Provide the [x, y] coordinate of the cell's center where the given text is located.  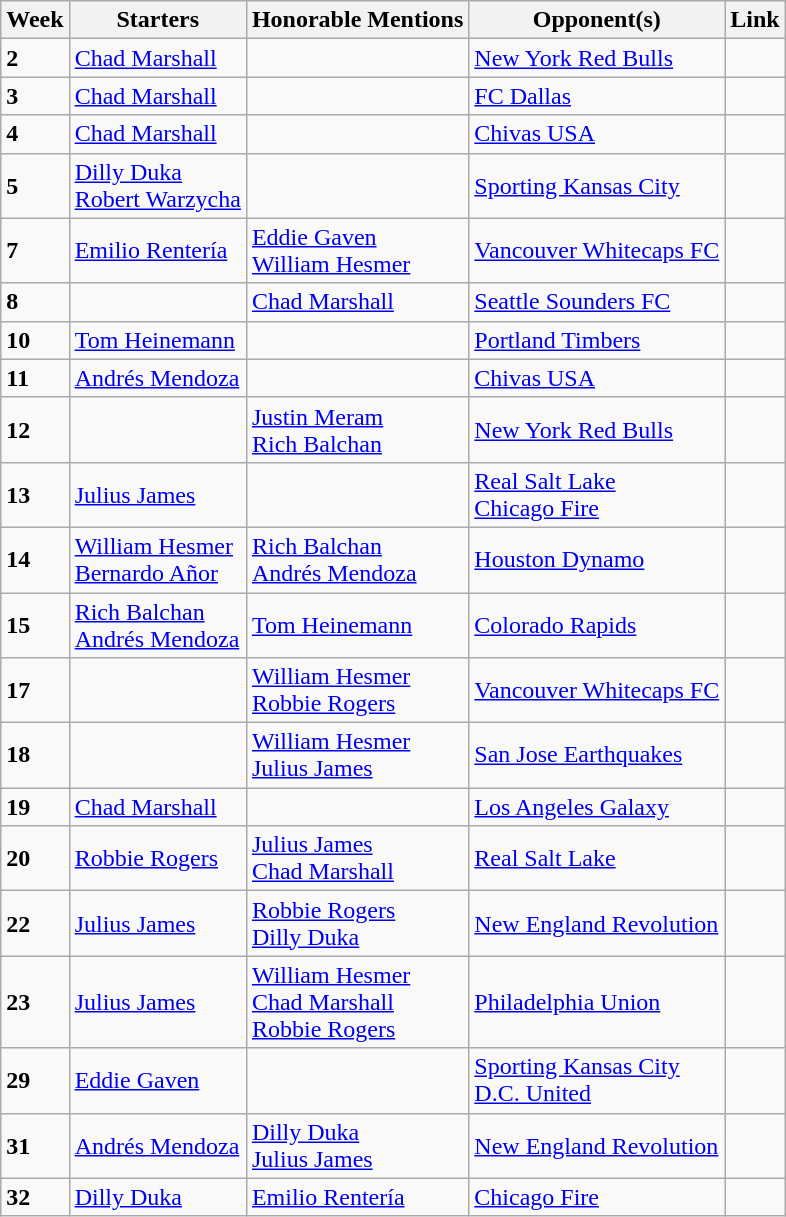
12 [35, 430]
29 [35, 1080]
15 [35, 624]
Eddie Gaven William Hesmer [357, 250]
17 [35, 690]
8 [35, 302]
11 [35, 378]
4 [35, 134]
Robbie Rogers Dilly Duka [357, 924]
19 [35, 807]
Los Angeles Galaxy [597, 807]
22 [35, 924]
Robbie Rogers [158, 858]
Chicago Fire [597, 1197]
Houston Dynamo [597, 560]
Opponent(s) [597, 20]
10 [35, 340]
7 [35, 250]
23 [35, 1002]
Sporting Kansas City [597, 186]
14 [35, 560]
Seattle Sounders FC [597, 302]
Portland Timbers [597, 340]
Dilly Duka [158, 1197]
San Jose Earthquakes [597, 756]
Real Salt Lake [597, 858]
Eddie Gaven [158, 1080]
31 [35, 1146]
William Hesmer Bernardo Añor [158, 560]
William Hesmer Chad Marshall Robbie Rogers [357, 1002]
Philadelphia Union [597, 1002]
William Hesmer Julius James [357, 756]
FC Dallas [597, 96]
Justin Meram Rich Balchan [357, 430]
Julius James Chad Marshall [357, 858]
Starters [158, 20]
Real Salt Lake Chicago Fire [597, 494]
Honorable Mentions [357, 20]
Link [755, 20]
William Hesmer Robbie Rogers [357, 690]
Sporting Kansas City D.C. United [597, 1080]
13 [35, 494]
32 [35, 1197]
Dilly Duka Julius James [357, 1146]
5 [35, 186]
Colorado Rapids [597, 624]
2 [35, 58]
Week [35, 20]
3 [35, 96]
20 [35, 858]
Dilly Duka Robert Warzycha [158, 186]
18 [35, 756]
